Return [X, Y] of the center of cell containing provided text 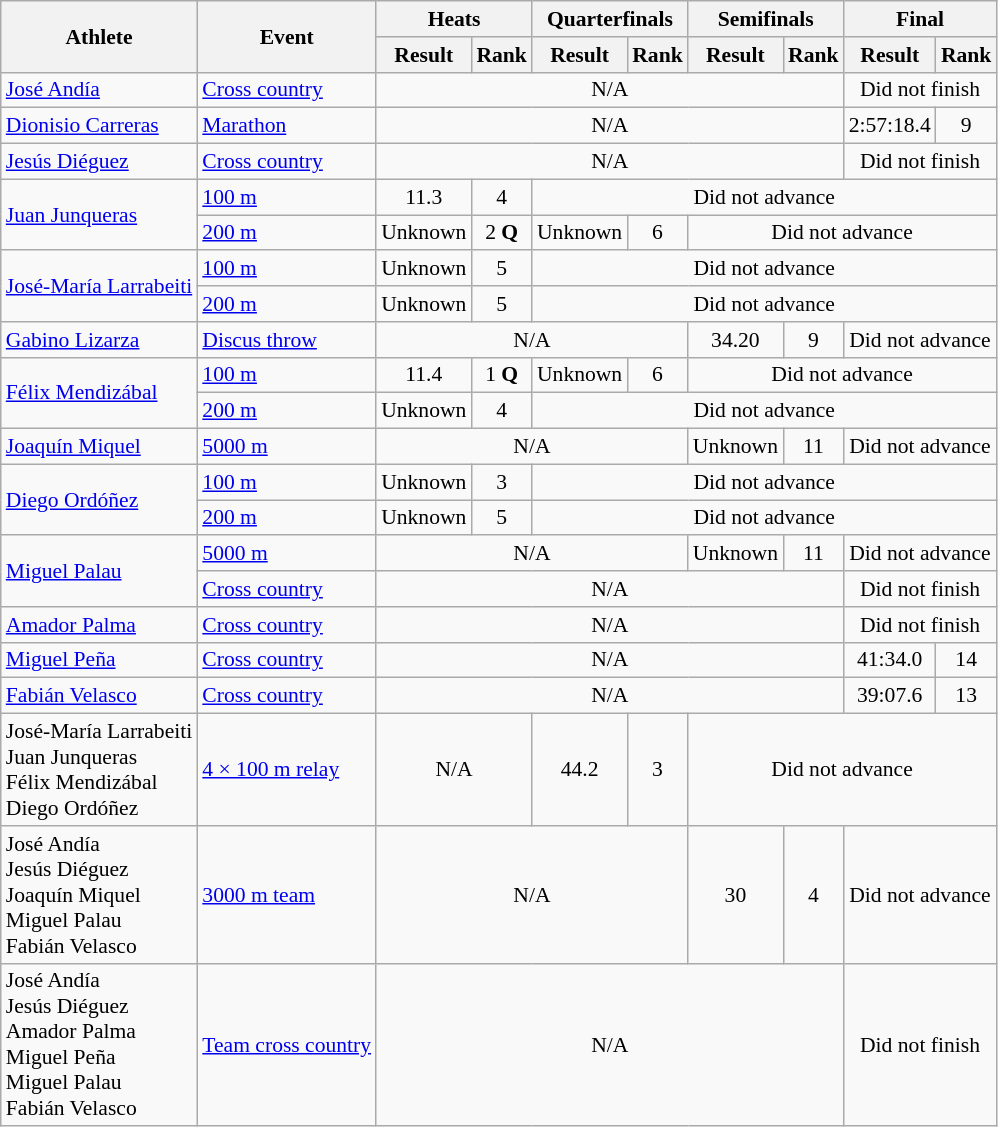
Miguel Peña [100, 660]
2 Q [502, 233]
Juan Junqueras [100, 214]
Fabián Velasco [100, 696]
Marathon [286, 126]
Diego Ordóñez [100, 500]
1 Q [502, 375]
Gabino Lizarza [100, 340]
14 [966, 660]
Semifinals [766, 19]
Amador Palma [100, 625]
39:07.6 [890, 696]
Discus throw [286, 340]
Jesús Diéguez [100, 162]
Team cross country [286, 1044]
José-María Larrabeiti [100, 286]
13 [966, 696]
34.20 [736, 340]
José Andía [100, 90]
11.4 [424, 375]
Joaquín Miquel [100, 447]
30 [736, 895]
José Andía Jesús Diéguez Amador Palma Miguel Peña Miguel Palau Fabián Velasco [100, 1044]
Event [286, 36]
Dionisio Carreras [100, 126]
Final [920, 19]
44.2 [580, 770]
Athlete [100, 36]
11.3 [424, 197]
3000 m team [286, 895]
41:34.0 [890, 660]
José-María Larrabeiti Juan Junqueras Félix Mendizábal Diego Ordóñez [100, 770]
Félix Mendizábal [100, 392]
Miguel Palau [100, 572]
Heats [454, 19]
José Andía Jesús Diéguez Joaquín Miquel Miguel Palau Fabián Velasco [100, 895]
4 × 100 m relay [286, 770]
2:57:18.4 [890, 126]
Quarterfinals [610, 19]
